Search for the cell housing the specified text and yield its (x, y) center coordinate. 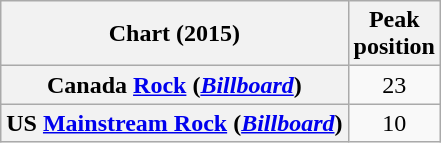
Peak position (394, 34)
US Mainstream Rock (Billboard) (174, 123)
10 (394, 123)
Canada Rock (Billboard) (174, 85)
Chart (2015) (174, 34)
23 (394, 85)
